Detect which cell encompasses the target text, then output its [X, Y] center coordinate. 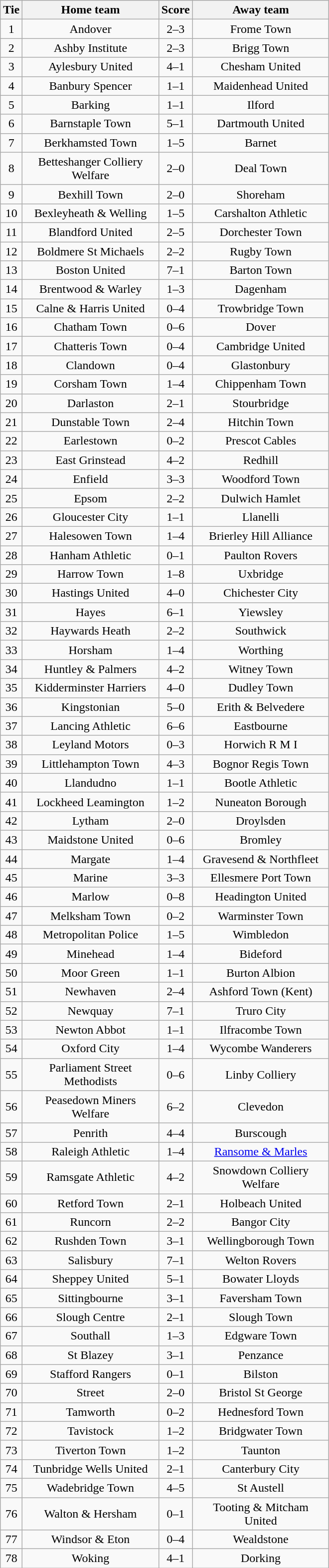
32 [11, 631]
Darlaston [91, 403]
Hednesford Town [261, 1412]
4 [11, 86]
14 [11, 289]
3 [11, 67]
Slough Centre [91, 1317]
Truro City [261, 1011]
Tie [11, 10]
45 [11, 878]
20 [11, 403]
Dunstable Town [91, 422]
Stourbridge [261, 403]
Boston United [91, 270]
Redhill [261, 460]
Penzance [261, 1355]
39 [11, 764]
9 [11, 194]
Bideford [261, 954]
Ashford Town (Kent) [261, 992]
Clandown [91, 365]
15 [11, 308]
Lytham [91, 821]
Bootle Athletic [261, 783]
Cambridge United [261, 346]
61 [11, 1222]
Ramsgate Athletic [91, 1177]
0–8 [175, 897]
Tunbridge Wells United [91, 1469]
58 [11, 1151]
Holbeach United [261, 1203]
Brentwood & Warley [91, 289]
10 [11, 213]
40 [11, 783]
Southwick [261, 631]
Kingstonian [91, 707]
Haywards Heath [91, 631]
Edgware Town [261, 1336]
Linby Colliery [261, 1075]
46 [11, 897]
Paulton Rovers [261, 555]
Barking [91, 105]
Gravesend & Northfleet [261, 859]
52 [11, 1011]
Tavistock [91, 1431]
Rushden Town [91, 1241]
Minehead [91, 954]
Margate [91, 859]
Headington United [261, 897]
13 [11, 270]
Witney Town [261, 669]
Marlow [91, 897]
38 [11, 745]
16 [11, 327]
36 [11, 707]
Peasedown Miners Welfare [91, 1107]
Bromley [261, 840]
Aylesbury United [91, 67]
Welton Rovers [261, 1260]
Llandudno [91, 783]
Horwich R M I [261, 745]
Deal Town [261, 169]
75 [11, 1488]
44 [11, 859]
Horsham [91, 650]
Banbury Spencer [91, 86]
63 [11, 1260]
1 [11, 29]
Barnstaple Town [91, 124]
5 [11, 105]
54 [11, 1049]
8 [11, 169]
41 [11, 802]
Brigg Town [261, 48]
Kidderminster Harriers [91, 688]
Faversham Town [261, 1298]
Clevedon [261, 1107]
Gloucester City [91, 517]
Uxbridge [261, 574]
Barnet [261, 143]
48 [11, 935]
Ilfracombe Town [261, 1030]
Street [91, 1393]
53 [11, 1030]
Enfield [91, 479]
Huntley & Palmers [91, 669]
33 [11, 650]
Dudley Town [261, 688]
Newhaven [91, 992]
Hayes [91, 612]
Moor Green [91, 973]
Maidstone United [91, 840]
18 [11, 365]
Berkhamsted Town [91, 143]
Wimbledon [261, 935]
Bognor Regis Town [261, 764]
Yiewsley [261, 612]
Woodford Town [261, 479]
Dartmouth United [261, 124]
57 [11, 1132]
Retford Town [91, 1203]
23 [11, 460]
Penrith [91, 1132]
11 [11, 232]
27 [11, 536]
Bexhill Town [91, 194]
35 [11, 688]
Woking [91, 1559]
Wadebridge Town [91, 1488]
Chippenham Town [261, 384]
6–6 [175, 726]
Bristol St George [261, 1393]
Canterbury City [261, 1469]
5–0 [175, 707]
Stafford Rangers [91, 1374]
47 [11, 916]
Lockheed Leamington [91, 802]
Worthing [261, 650]
East Grinstead [91, 460]
6 [11, 124]
Chichester City [261, 593]
34 [11, 669]
Erith & Belvedere [261, 707]
62 [11, 1241]
Frome Town [261, 29]
Dover [261, 327]
29 [11, 574]
Warminster Town [261, 916]
22 [11, 441]
21 [11, 422]
Snowdown Colliery Welfare [261, 1177]
67 [11, 1336]
Burton Albion [261, 973]
Nuneaton Borough [261, 802]
Dulwich Hamlet [261, 498]
26 [11, 517]
Calne & Harris United [91, 308]
Chatham Town [91, 327]
6–1 [175, 612]
St Austell [261, 1488]
Taunton [261, 1450]
2–5 [175, 232]
Bridgwater Town [261, 1431]
Ellesmere Port Town [261, 878]
43 [11, 840]
50 [11, 973]
Maidenhead United [261, 86]
Harrow Town [91, 574]
Littlehampton Town [91, 764]
Wycombe Wanderers [261, 1049]
Barton Town [261, 270]
Rugby Town [261, 251]
Tiverton Town [91, 1450]
78 [11, 1559]
Dagenham [261, 289]
Droylsden [261, 821]
1–8 [175, 574]
Bowater Lloyds [261, 1279]
Chesham United [261, 67]
6–2 [175, 1107]
Chatteris Town [91, 346]
Llanelli [261, 517]
68 [11, 1355]
Dorking [261, 1559]
37 [11, 726]
Slough Town [261, 1317]
4–3 [175, 764]
Ransome & Marles [261, 1151]
Burscough [261, 1132]
71 [11, 1412]
Hanham Athletic [91, 555]
Ilford [261, 105]
Prescot Cables [261, 441]
0–3 [175, 745]
Bangor City [261, 1222]
74 [11, 1469]
Shoreham [261, 194]
Melksham Town [91, 916]
Away team [261, 10]
28 [11, 555]
Bexleyheath & Welling [91, 213]
51 [11, 992]
64 [11, 1279]
Bilston [261, 1374]
60 [11, 1203]
Salisbury [91, 1260]
Oxford City [91, 1049]
66 [11, 1317]
Raleigh Athletic [91, 1151]
Epsom [91, 498]
55 [11, 1075]
Newquay [91, 1011]
Score [175, 10]
19 [11, 384]
Tamworth [91, 1412]
Blandford United [91, 232]
77 [11, 1540]
Sheppey United [91, 1279]
2 [11, 48]
Hastings United [91, 593]
Ashby Institute [91, 48]
Wealdstone [261, 1540]
12 [11, 251]
70 [11, 1393]
65 [11, 1298]
Carshalton Athletic [261, 213]
69 [11, 1374]
Leyland Motors [91, 745]
17 [11, 346]
4–4 [175, 1132]
Tooting & Mitcham United [261, 1514]
Parliament Street Methodists [91, 1075]
7 [11, 143]
Wellingborough Town [261, 1241]
Dorchester Town [261, 232]
Boldmere St Michaels [91, 251]
Windsor & Eton [91, 1540]
73 [11, 1450]
Lancing Athletic [91, 726]
Runcorn [91, 1222]
30 [11, 593]
Earlestown [91, 441]
Eastbourne [261, 726]
Sittingbourne [91, 1298]
24 [11, 479]
St Blazey [91, 1355]
Corsham Town [91, 384]
Home team [91, 10]
49 [11, 954]
4–5 [175, 1488]
76 [11, 1514]
25 [11, 498]
31 [11, 612]
Newton Abbot [91, 1030]
Halesowen Town [91, 536]
Hitchin Town [261, 422]
Betteshanger Colliery Welfare [91, 169]
42 [11, 821]
72 [11, 1431]
Walton & Hersham [91, 1514]
Trowbridge Town [261, 308]
59 [11, 1177]
Glastonbury [261, 365]
Andover [91, 29]
Southall [91, 1336]
Brierley Hill Alliance [261, 536]
Metropolitan Police [91, 935]
56 [11, 1107]
Marine [91, 878]
